Detect which cell encompasses the target text, then output its (x, y) center coordinate. 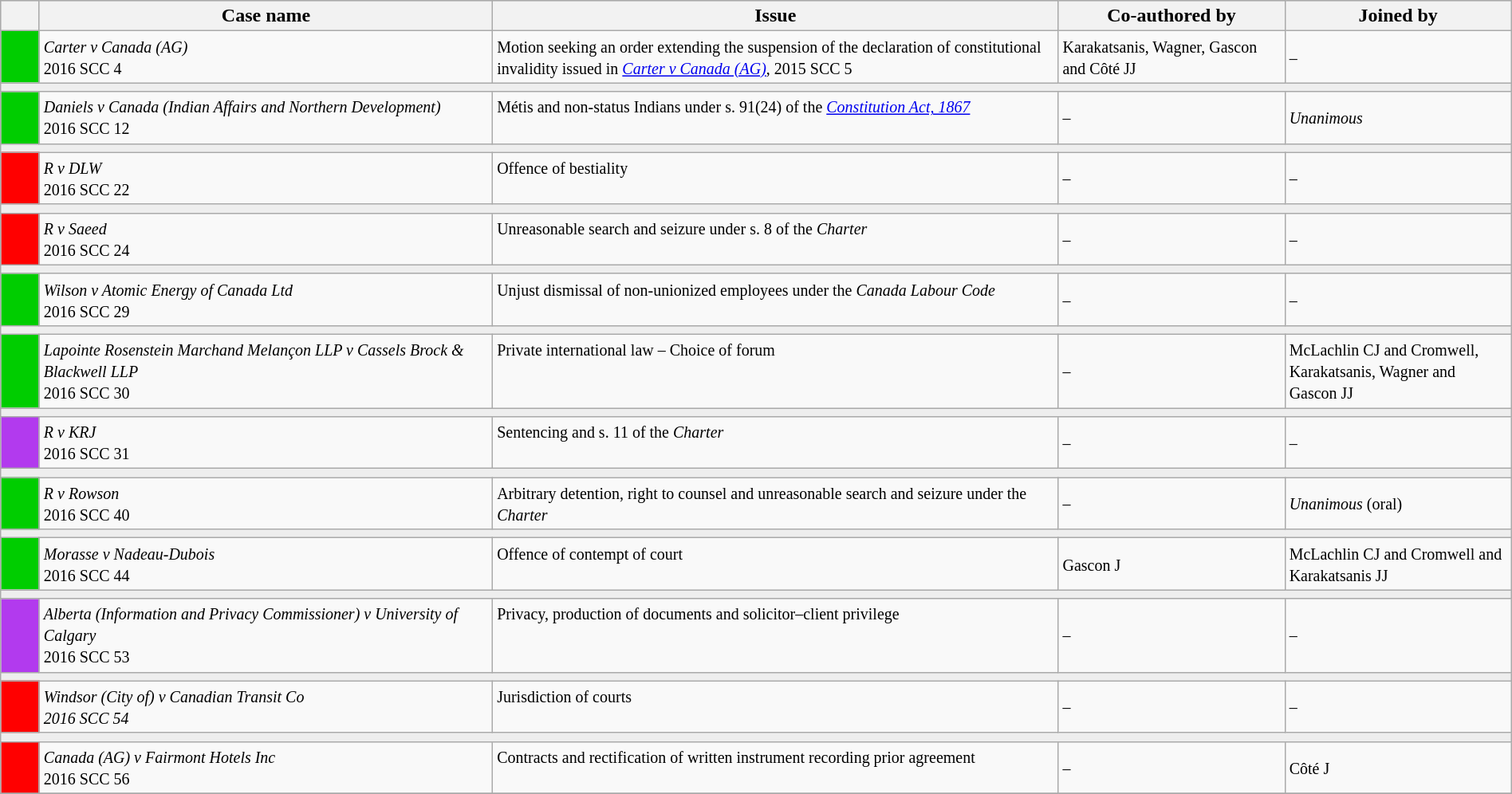
Motion seeking an order extending the suspension of the declaration of constitutional invalidity issued in Carter v Canada (AG), 2015 SCC 5 (775, 57)
R v DLW 2016 SCC 22 (266, 179)
Unanimous (oral) (1398, 504)
Co-authored by (1171, 16)
McLachlin CJ and Cromwell, Karakatsanis, Wagner and Gascon JJ (1398, 371)
R v KRJ 2016 SCC 31 (266, 443)
Gascon J (1171, 564)
Daniels v Canada (Indian Affairs and Northern Development) 2016 SCC 12 (266, 118)
Wilson v Atomic Energy of Canada Ltd 2016 SCC 29 (266, 300)
R v Saeed 2016 SCC 24 (266, 239)
Contracts and rectification of written instrument recording prior agreement (775, 767)
Offence of bestiality (775, 179)
Carter v Canada (AG) 2016 SCC 4 (266, 57)
Arbitrary detention, right to counsel and unreasonable search and seizure under the Charter (775, 504)
Lapointe Rosenstein Marchand Melançon LLP v Cassels Brock & Blackwell LLP 2016 SCC 30 (266, 371)
Privacy, production of documents and solicitor–client privilege (775, 635)
Canada (AG) v Fairmont Hotels Inc 2016 SCC 56 (266, 767)
Private international law – Choice of forum (775, 371)
Issue (775, 16)
Unjust dismissal of non-unionized employees under the Canada Labour Code (775, 300)
Unanimous (1398, 118)
Morasse v Nadeau-Dubois 2016 SCC 44 (266, 564)
Karakatsanis, Wagner, Gascon and Côté JJ (1171, 57)
McLachlin CJ and Cromwell and Karakatsanis JJ (1398, 564)
R v Rowson 2016 SCC 40 (266, 504)
Côté J (1398, 767)
Métis and non-status Indians under s. 91(24) of the Constitution Act, 1867 (775, 118)
Alberta (Information and Privacy Commissioner) v University of Calgary 2016 SCC 53 (266, 635)
Joined by (1398, 16)
Jurisdiction of courts (775, 706)
Sentencing and s. 11 of the Charter (775, 443)
Case name (266, 16)
Unreasonable search and seizure under s. 8 of the Charter (775, 239)
Windsor (City of) v Canadian Transit Co 2016 SCC 54 (266, 706)
Offence of contempt of court (775, 564)
